Output the [X, Y] coordinate of the center of the cell containing the given text.  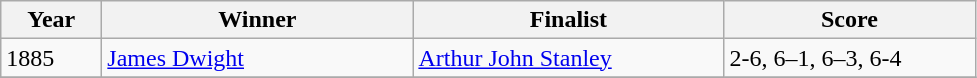
Winner [258, 20]
2-6, 6–1, 6–3, 6-4 [850, 58]
1885 [52, 58]
Finalist [568, 20]
Arthur John Stanley [568, 58]
James Dwight [258, 58]
Year [52, 20]
Score [850, 20]
